Capture the cell that displays the provided text and extract its (X, Y) central coordinate. 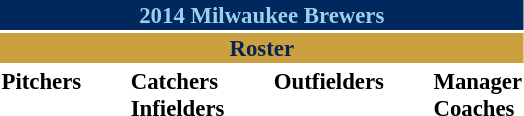
Roster (262, 48)
2014 Milwaukee Brewers (262, 15)
